Determine the (x, y) coordinate at the center of the cell enclosing the given text.  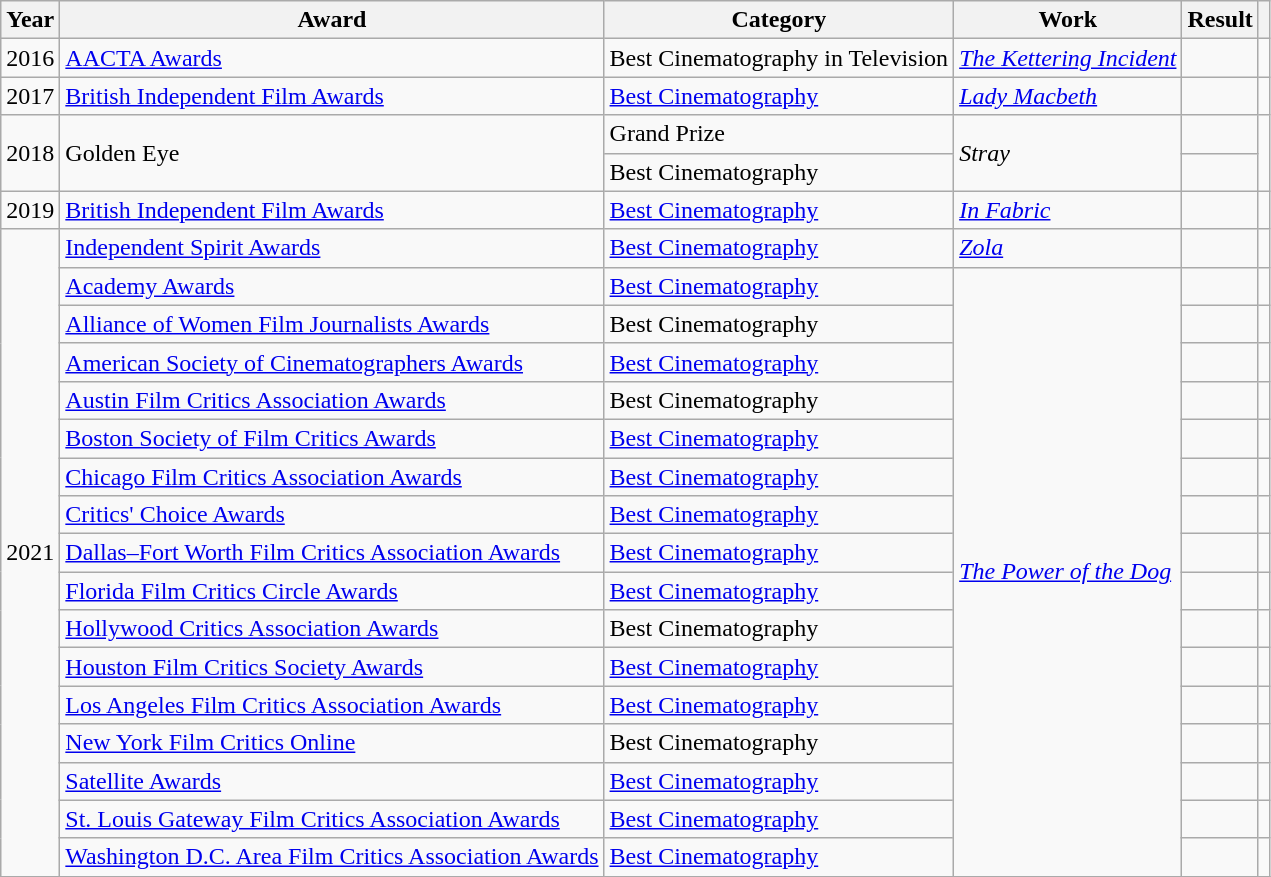
Lady Macbeth (1068, 96)
Category (779, 20)
2018 (30, 153)
Los Angeles Film Critics Association Awards (332, 705)
Stray (1068, 153)
Academy Awards (332, 286)
Dallas–Fort Worth Film Critics Association Awards (332, 553)
Work (1068, 20)
Independent Spirit Awards (332, 248)
2021 (30, 552)
The Kettering Incident (1068, 58)
Austin Film Critics Association Awards (332, 400)
Best Cinematography in Television (779, 58)
2017 (30, 96)
Zola (1068, 248)
Alliance of Women Film Journalists Awards (332, 324)
Chicago Film Critics Association Awards (332, 477)
Satellite Awards (332, 781)
The Power of the Dog (1068, 572)
2019 (30, 210)
New York Film Critics Online (332, 743)
AACTA Awards (332, 58)
American Society of Cinematographers Awards (332, 362)
In Fabric (1068, 210)
Washington D.C. Area Film Critics Association Awards (332, 857)
Award (332, 20)
Houston Film Critics Society Awards (332, 667)
Hollywood Critics Association Awards (332, 629)
Grand Prize (779, 134)
Florida Film Critics Circle Awards (332, 591)
Boston Society of Film Critics Awards (332, 438)
2016 (30, 58)
Result (1220, 20)
Golden Eye (332, 153)
Critics' Choice Awards (332, 515)
Year (30, 20)
St. Louis Gateway Film Critics Association Awards (332, 819)
